Search for the cell housing the specified text and yield its (x, y) center coordinate. 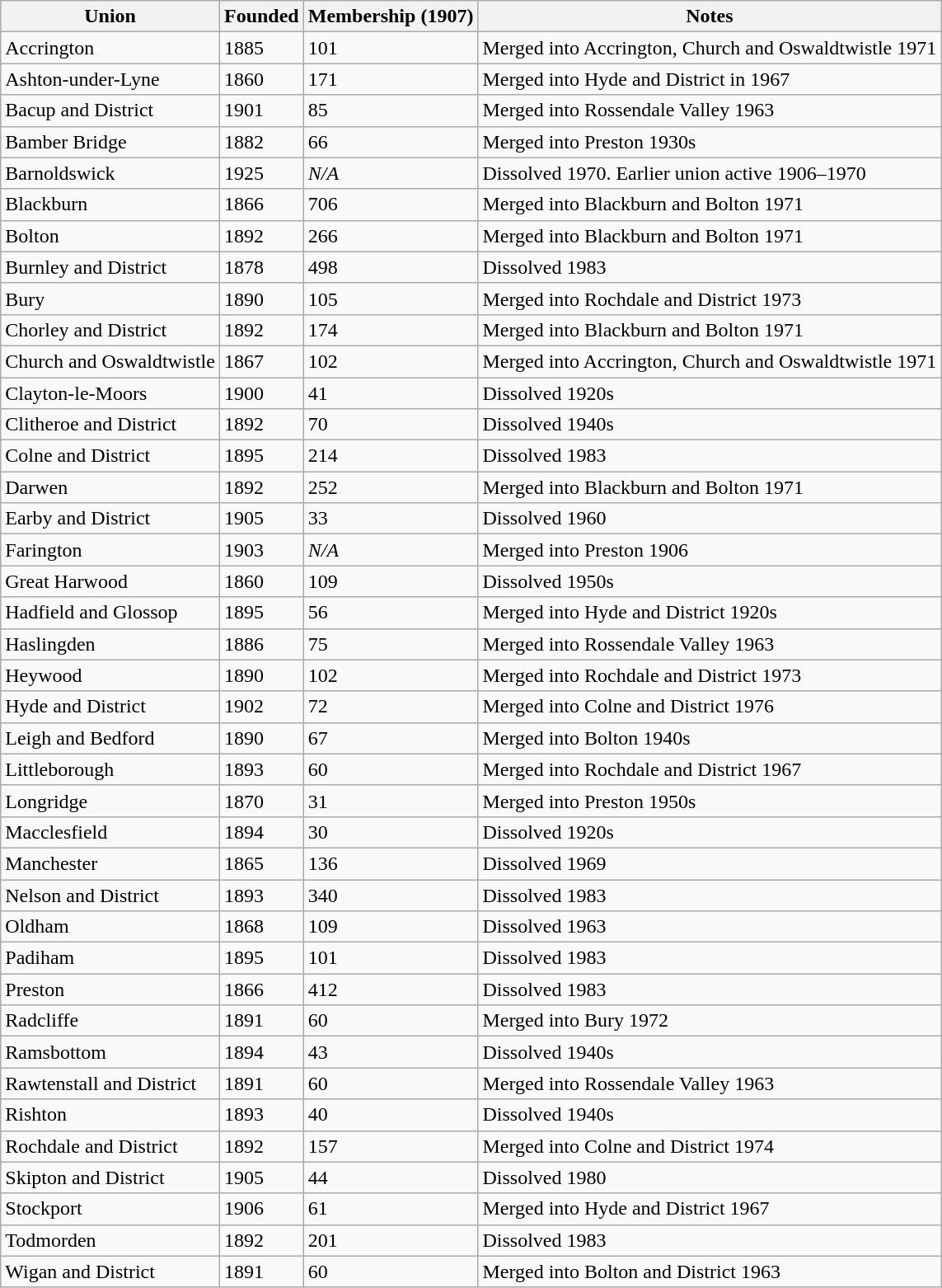
Todmorden (110, 1240)
66 (391, 142)
201 (391, 1240)
Merged into Hyde and District 1967 (710, 1209)
1925 (261, 173)
Accrington (110, 48)
Bamber Bridge (110, 142)
Manchester (110, 863)
30 (391, 832)
Preston (110, 990)
Great Harwood (110, 581)
61 (391, 1209)
Skipton and District (110, 1178)
Stockport (110, 1209)
Barnoldswick (110, 173)
1901 (261, 110)
1902 (261, 707)
Merged into Preston 1950s (710, 801)
Rawtenstall and District (110, 1084)
Padiham (110, 958)
Heywood (110, 675)
Colne and District (110, 456)
266 (391, 236)
1906 (261, 1209)
Chorley and District (110, 330)
Dissolved 1960 (710, 519)
Hadfield and Glossop (110, 613)
44 (391, 1178)
Littleborough (110, 769)
Church and Oswaldtwistle (110, 361)
174 (391, 330)
43 (391, 1052)
70 (391, 425)
Dissolved 1969 (710, 863)
Wigan and District (110, 1272)
136 (391, 863)
252 (391, 487)
85 (391, 110)
Merged into Bolton and District 1963 (710, 1272)
1903 (261, 550)
Notes (710, 16)
Burnley and District (110, 267)
1882 (261, 142)
56 (391, 613)
31 (391, 801)
Longridge (110, 801)
340 (391, 895)
1868 (261, 927)
Bury (110, 298)
Merged into Preston 1930s (710, 142)
Bacup and District (110, 110)
1886 (261, 644)
171 (391, 79)
1870 (261, 801)
1867 (261, 361)
Merged into Bolton 1940s (710, 738)
Merged into Hyde and District 1920s (710, 613)
Merged into Rochdale and District 1967 (710, 769)
Rochdale and District (110, 1146)
Haslingden (110, 644)
75 (391, 644)
498 (391, 267)
Merged into Hyde and District in 1967 (710, 79)
Merged into Colne and District 1974 (710, 1146)
Merged into Preston 1906 (710, 550)
67 (391, 738)
Ramsbottom (110, 1052)
Dissolved 1963 (710, 927)
1865 (261, 863)
214 (391, 456)
Leigh and Bedford (110, 738)
Farington (110, 550)
706 (391, 204)
Blackburn (110, 204)
Nelson and District (110, 895)
Merged into Colne and District 1976 (710, 707)
1878 (261, 267)
157 (391, 1146)
Oldham (110, 927)
1900 (261, 393)
Ashton-under-Lyne (110, 79)
Membership (1907) (391, 16)
Earby and District (110, 519)
33 (391, 519)
Macclesfield (110, 832)
Hyde and District (110, 707)
Union (110, 16)
105 (391, 298)
40 (391, 1115)
41 (391, 393)
Clayton-le-Moors (110, 393)
Dissolved 1950s (710, 581)
Radcliffe (110, 1021)
412 (391, 990)
Clitheroe and District (110, 425)
1885 (261, 48)
Rishton (110, 1115)
Founded (261, 16)
72 (391, 707)
Dissolved 1970. Earlier union active 1906–1970 (710, 173)
Bolton (110, 236)
Darwen (110, 487)
Merged into Bury 1972 (710, 1021)
Dissolved 1980 (710, 1178)
